Output the [X, Y] coordinate of the center of the cell containing the given text.  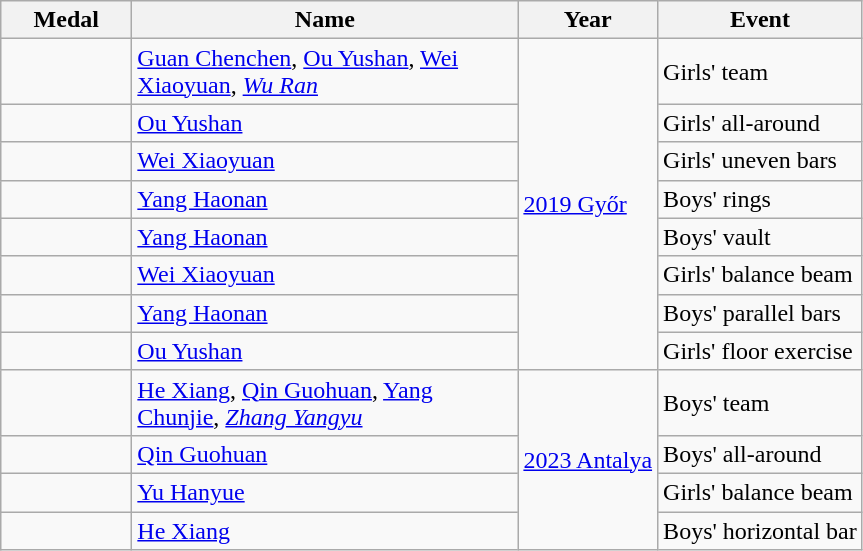
2023 Antalya [588, 460]
Boys' horizontal bar [760, 531]
Medal [66, 20]
Yu Hanyue [325, 492]
He Xiang [325, 531]
Year [588, 20]
Event [760, 20]
Girls' all-around [760, 123]
Guan Chenchen, Ou Yushan, Wei Xiaoyuan, Wu Ran [325, 72]
Boys' vault [760, 237]
Qin Guohuan [325, 454]
Name [325, 20]
Boys' team [760, 402]
He Xiang, Qin Guohuan, Yang Chunjie, Zhang Yangyu [325, 402]
Girls' team [760, 72]
Girls' floor exercise [760, 351]
2019 Győr [588, 205]
Girls' uneven bars [760, 161]
Boys' parallel bars [760, 313]
Boys' rings [760, 199]
Boys' all-around [760, 454]
